Find where the given text appears and provide that cell's center as (X, Y) coordinate. 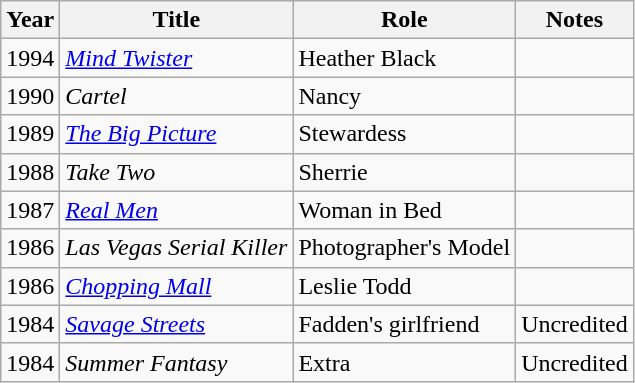
Sherrie (404, 172)
The Big Picture (176, 134)
Photographer's Model (404, 248)
1987 (30, 210)
Extra (404, 362)
Fadden's girlfriend (404, 324)
1994 (30, 58)
Savage Streets (176, 324)
Cartel (176, 96)
Stewardess (404, 134)
Role (404, 20)
Las Vegas Serial Killer (176, 248)
1990 (30, 96)
1989 (30, 134)
Woman in Bed (404, 210)
Real Men (176, 210)
Nancy (404, 96)
1988 (30, 172)
Title (176, 20)
Heather Black (404, 58)
Year (30, 20)
Notes (575, 20)
Mind Twister (176, 58)
Chopping Mall (176, 286)
Leslie Todd (404, 286)
Summer Fantasy (176, 362)
Take Two (176, 172)
